Return [x, y] of the center of cell containing provided text 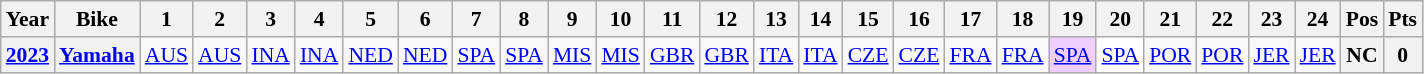
17 [970, 19]
4 [319, 19]
7 [476, 19]
3 [270, 19]
12 [726, 19]
NC [1362, 55]
0 [1402, 55]
8 [524, 19]
2023 [28, 55]
Year [28, 19]
24 [1318, 19]
1 [166, 19]
15 [868, 19]
22 [1222, 19]
6 [425, 19]
16 [920, 19]
Bike [97, 19]
9 [572, 19]
19 [1073, 19]
5 [370, 19]
Pts [1402, 19]
11 [672, 19]
2 [220, 19]
18 [1023, 19]
13 [776, 19]
Yamaha [97, 55]
10 [620, 19]
14 [820, 19]
20 [1120, 19]
21 [1170, 19]
Pos [1362, 19]
23 [1271, 19]
